Search for the cell housing the specified text and yield its (x, y) center coordinate. 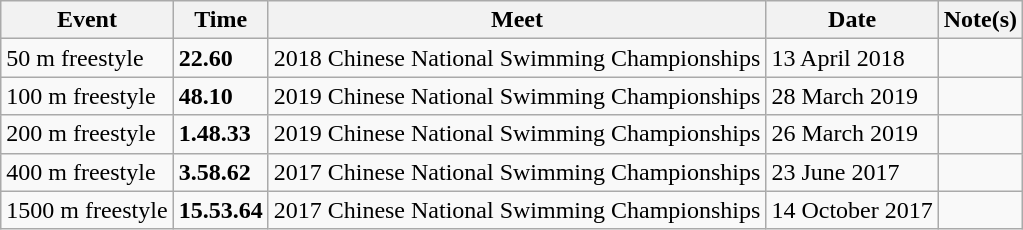
100 m freestyle (87, 96)
Note(s) (980, 20)
Date (852, 20)
28 March 2019 (852, 96)
14 October 2017 (852, 210)
26 March 2019 (852, 134)
48.10 (220, 96)
Event (87, 20)
Time (220, 20)
2018 Chinese National Swimming Championships (517, 58)
22.60 (220, 58)
23 June 2017 (852, 172)
13 April 2018 (852, 58)
3.58.62 (220, 172)
400 m freestyle (87, 172)
200 m freestyle (87, 134)
50 m freestyle (87, 58)
1.48.33 (220, 134)
Meet (517, 20)
15.53.64 (220, 210)
1500 m freestyle (87, 210)
